Search for the cell housing the specified text and yield its [X, Y] center coordinate. 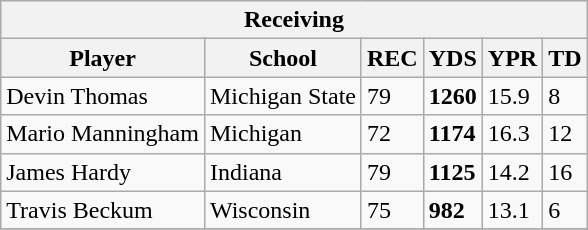
Receiving [294, 20]
REC [392, 58]
School [282, 58]
Michigan State [282, 96]
1260 [452, 96]
Michigan [282, 134]
James Hardy [103, 172]
75 [392, 210]
TD [565, 58]
Wisconsin [282, 210]
12 [565, 134]
Travis Beckum [103, 210]
Mario Manningham [103, 134]
Player [103, 58]
1174 [452, 134]
13.1 [512, 210]
72 [392, 134]
Devin Thomas [103, 96]
16.3 [512, 134]
YPR [512, 58]
15.9 [512, 96]
1125 [452, 172]
982 [452, 210]
6 [565, 210]
Indiana [282, 172]
8 [565, 96]
16 [565, 172]
YDS [452, 58]
14.2 [512, 172]
